Find where the given text appears and provide that cell's center as (X, Y) coordinate. 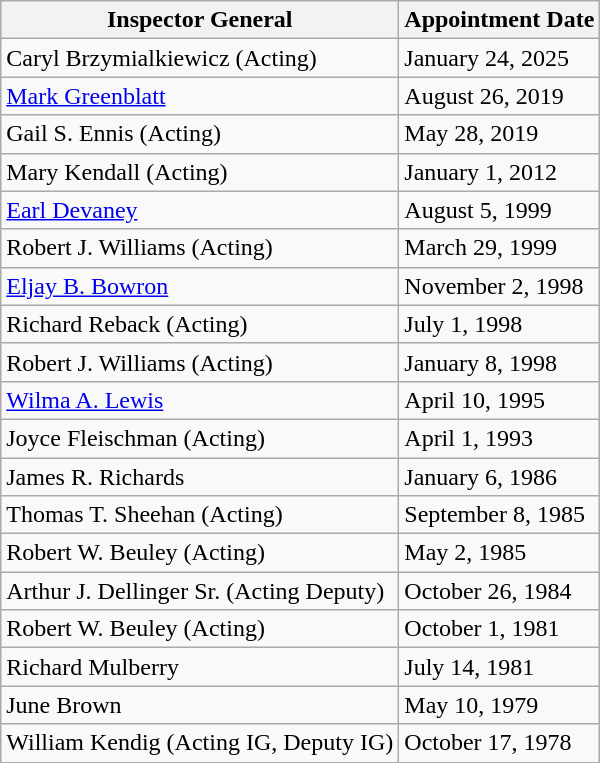
Mary Kendall (Acting) (200, 172)
Gail S. Ennis (Acting) (200, 134)
October 26, 1984 (500, 591)
James R. Richards (200, 477)
January 6, 1986 (500, 477)
June Brown (200, 705)
Richard Reback (Acting) (200, 324)
William Kendig (Acting IG, Deputy IG) (200, 743)
September 8, 1985 (500, 515)
Appointment Date (500, 20)
October 17, 1978 (500, 743)
April 10, 1995 (500, 400)
Caryl Brzymialkiewicz (Acting) (200, 58)
May 10, 1979 (500, 705)
Thomas T. Sheehan (Acting) (200, 515)
Arthur J. Dellinger Sr. (Acting Deputy) (200, 591)
January 8, 1998 (500, 362)
April 1, 1993 (500, 438)
August 5, 1999 (500, 210)
Richard Mulberry (200, 667)
May 28, 2019 (500, 134)
Inspector General (200, 20)
November 2, 1998 (500, 286)
January 1, 2012 (500, 172)
Earl Devaney (200, 210)
Joyce Fleischman (Acting) (200, 438)
January 24, 2025 (500, 58)
March 29, 1999 (500, 248)
July 1, 1998 (500, 324)
October 1, 1981 (500, 629)
August 26, 2019 (500, 96)
May 2, 1985 (500, 553)
Mark Greenblatt (200, 96)
Eljay B. Bowron (200, 286)
July 14, 1981 (500, 667)
Wilma A. Lewis (200, 400)
